From the cell containing the given text, extract its center point as [x, y] coordinate. 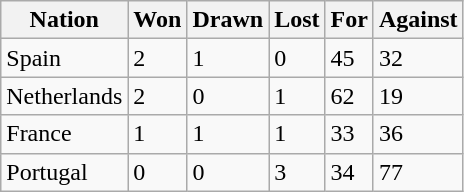
Portugal [64, 172]
France [64, 134]
45 [349, 58]
Netherlands [64, 96]
Against [418, 20]
77 [418, 172]
34 [349, 172]
Drawn [228, 20]
Nation [64, 20]
For [349, 20]
62 [349, 96]
33 [349, 134]
32 [418, 58]
Spain [64, 58]
Won [158, 20]
3 [297, 172]
36 [418, 134]
19 [418, 96]
Lost [297, 20]
